Detect which cell encompasses the target text, then output its [x, y] center coordinate. 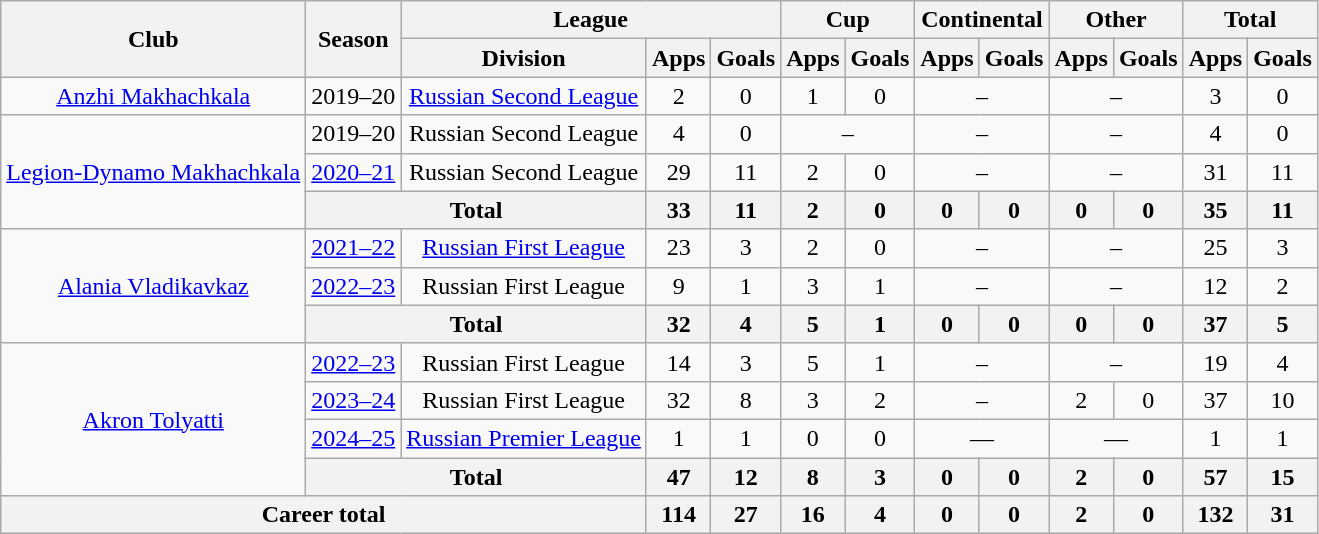
Cup [848, 20]
19 [1215, 362]
23 [678, 248]
9 [678, 286]
Other [1116, 20]
Club [154, 39]
Career total [324, 515]
114 [678, 515]
2024–25 [354, 438]
Legion-Dynamo Makhachkala [154, 172]
57 [1215, 477]
47 [678, 477]
10 [1283, 400]
Alania Vladikavkaz [154, 286]
Division [524, 58]
35 [1215, 210]
14 [678, 362]
29 [678, 172]
Anzhi Makhachkala [154, 96]
Continental [982, 20]
League [591, 20]
2021–22 [354, 248]
Akron Tolyatti [154, 419]
132 [1215, 515]
Season [354, 39]
2023–24 [354, 400]
15 [1283, 477]
2020–21 [354, 172]
Russian Premier League [524, 438]
16 [813, 515]
25 [1215, 248]
33 [678, 210]
27 [746, 515]
